Return the [X, Y] coordinate for the center point of the cell that contains the specified text.  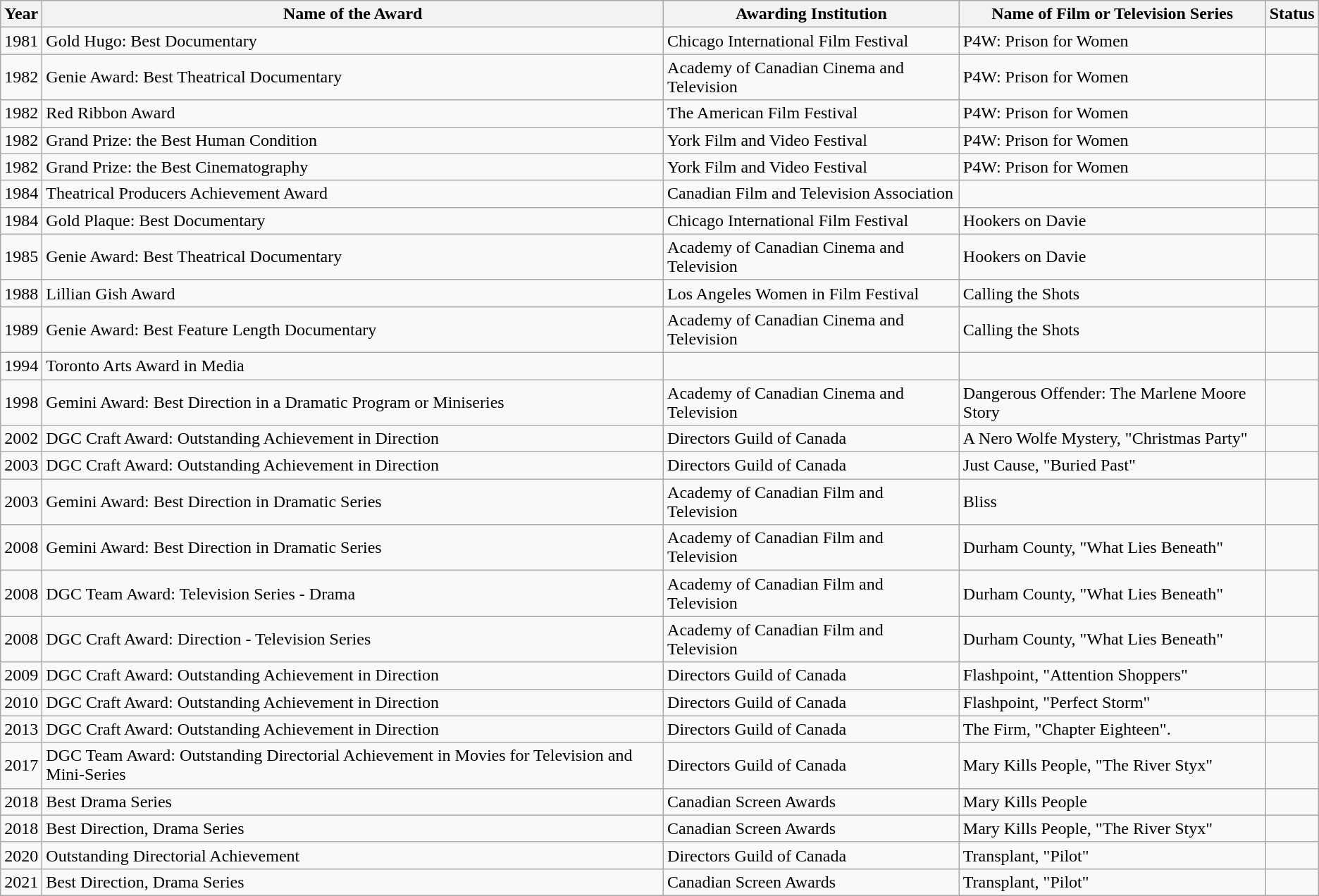
2017 [21, 765]
1989 [21, 330]
A Nero Wolfe Mystery, "Christmas Party" [1112, 439]
Theatrical Producers Achievement Award [353, 194]
Toronto Arts Award in Media [353, 366]
Awarding Institution [812, 14]
Best Drama Series [353, 802]
Dangerous Offender: The Marlene Moore Story [1112, 402]
DGC Team Award: Television Series - Drama [353, 593]
2013 [21, 729]
Genie Award: Best Feature Length Documentary [353, 330]
Gold Plaque: Best Documentary [353, 220]
1985 [21, 256]
Year [21, 14]
1988 [21, 293]
Canadian Film and Television Association [812, 194]
1998 [21, 402]
Bliss [1112, 502]
Grand Prize: the Best Cinematography [353, 167]
Los Angeles Women in Film Festival [812, 293]
2010 [21, 702]
Gold Hugo: Best Documentary [353, 41]
Grand Prize: the Best Human Condition [353, 140]
2009 [21, 676]
The Firm, "Chapter Eighteen". [1112, 729]
1981 [21, 41]
Red Ribbon Award [353, 113]
Just Cause, "Buried Past" [1112, 466]
The American Film Festival [812, 113]
2020 [21, 855]
Flashpoint, "Attention Shoppers" [1112, 676]
1994 [21, 366]
Outstanding Directorial Achievement [353, 855]
Flashpoint, "Perfect Storm" [1112, 702]
DGC Craft Award: Direction - Television Series [353, 640]
Lillian Gish Award [353, 293]
2021 [21, 882]
Name of Film or Television Series [1112, 14]
Gemini Award: Best Direction in a Dramatic Program or Miniseries [353, 402]
DGC Team Award: Outstanding Directorial Achievement in Movies for Television and Mini-Series [353, 765]
Status [1292, 14]
Name of the Award [353, 14]
2002 [21, 439]
Mary Kills People [1112, 802]
